Search for the cell housing the specified text and yield its [x, y] center coordinate. 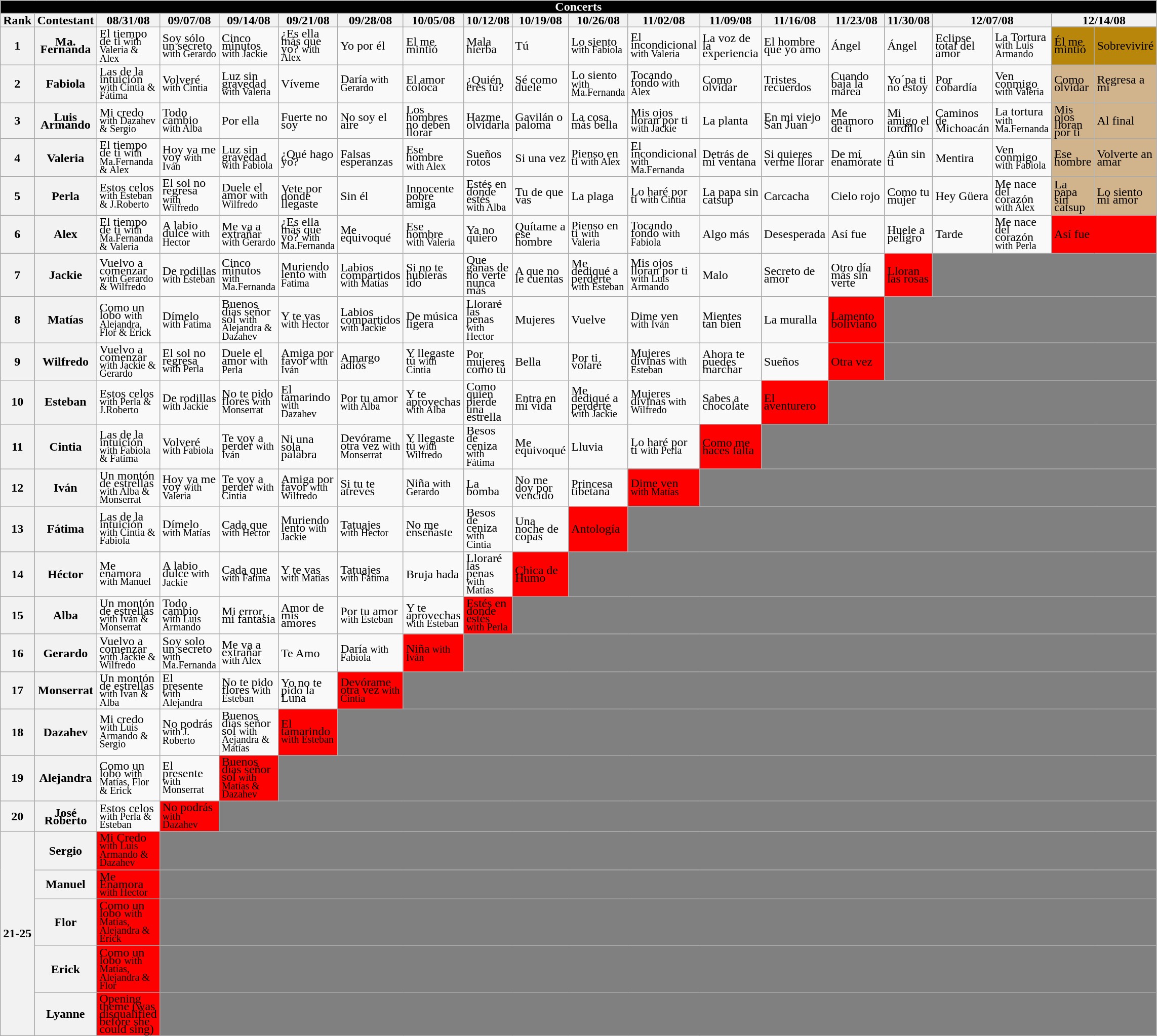
Dime ven with Matías [664, 488]
De música ligera [433, 320]
Lo haré por ti with Perla [664, 447]
El incondicional with Valeria [664, 46]
De rodillas with Esteban [189, 275]
11/30/08 [908, 20]
Las de la intuición with Cintia & Fabiola [128, 529]
Dime ven with Iván [664, 320]
20 [17, 816]
Mientes tan bien [731, 320]
Buenos días señor sol with Matías & Dazahev [248, 778]
La bomba [488, 488]
Tu de que vas [541, 196]
Volverte an amar [1125, 158]
Vuelvo a comenzar with Jackie & Wilfredo [128, 653]
Me dediqué a perderte with Esteban [599, 275]
El amor coloca [433, 84]
Duele el amor with Wilfredo [248, 196]
Flor [66, 922]
16 [17, 653]
Hey Güera [963, 196]
Y llegaste tú with Cintia [433, 362]
El incondicional with Ma.Fernanda [664, 158]
Tristes recuerdos [794, 84]
Aún sin ti [908, 158]
Besos de ceniza with Cintia [488, 529]
Cuando baja la marea [857, 84]
5 [17, 196]
Ya no quiero [488, 234]
Como me haces falta [731, 447]
El tamarindo with Dazahev [308, 402]
Pienso en ti with Alex [599, 158]
4 [17, 158]
¿Qué hago yo? [308, 158]
Si una vez [541, 158]
Cielo rojo [857, 196]
Matías [66, 320]
Soy sólo un secreto with Gerardo [189, 46]
Vete por donde llegaste [308, 196]
Tocando fondo with Fabiola [664, 234]
Estos celos with Perla & Esteban [128, 816]
Hazme olvidarla [488, 121]
Buenos días señor sol with Alejandra & Dazahev [248, 320]
Héctor [66, 574]
Muriendo lento with Jackie [308, 529]
A labio dulce with Hector [189, 234]
El hombre que yo amo [794, 46]
Me va a extrañar with Gerardo [248, 234]
10/05/08 [433, 20]
Si quieres verme llorar [794, 158]
Alejandra [66, 778]
Luz sin gravedad with Fabiola [248, 158]
Carcacha [794, 196]
Si tu te atreves [371, 488]
Erick [66, 969]
La voz de la experiencia [731, 46]
Rank [17, 20]
14 [17, 574]
A labio dulce with Jackie [189, 574]
Cintia [66, 447]
Un montón de estrellas with Ivan & Alba [128, 690]
Mis ojos lloran por ti with Luis Armando [664, 275]
Me nace del corazón with Alex [1022, 196]
Estés en donde estés with Perla [488, 615]
Te voy a perder with Iván [248, 447]
Buenos días señor sol with Aejandra & Matías [248, 732]
Besos de ceniza with Fátima [488, 447]
Dazahev [66, 732]
¿Quién eres tú? [488, 84]
1 [17, 46]
12/14/08 [1104, 20]
Mis ojos lloran por ti with Jackie [664, 121]
Amiga por favor with Wilfredo [308, 488]
Lloraré las penas with Hector [488, 320]
La Tortura with Luis Armando [1022, 46]
Al final [1125, 121]
Por ella [248, 121]
Víveme [308, 84]
Cinco minutos with Jackie [248, 46]
13 [17, 529]
Labios compartidos with Matías [371, 275]
Jackie [66, 275]
Alex [66, 234]
El tiempo de ti with Ma.Fernanda & Alex [128, 158]
17 [17, 690]
Tocando fondo with Alex [664, 84]
Y te aprovechas with Esteban [433, 615]
No me enseñaste [433, 529]
Estos celos with Perla & J.Roberto [128, 402]
Mujeres [541, 320]
Mala hierba [488, 46]
La planta [731, 121]
Estos celos with Esteban & J.Roberto [128, 196]
No te pido flores with Esteban [248, 690]
Monserrat [66, 690]
Las de la intuición with Cintia & Fátima [128, 84]
La tortura with Ma.Fernanda [1022, 121]
Mis ojos lloran por ti [1073, 121]
El sol no regresa with Perla [189, 362]
Las de la intuición with Fabiola & Fatima [128, 447]
12/07/08 [992, 20]
09/28/08 [371, 20]
Ven conmigo with Valeria [1022, 84]
Bella [541, 362]
Caminos de Michoacán [963, 121]
21-25 [17, 934]
Amor de mis amores [308, 615]
Chica de Humo [541, 574]
Fuerte no soy [308, 121]
Princesa tibetana [599, 488]
De mí enamórate [857, 158]
Cinco minutos with Ma.Fernanda [248, 275]
Daría with Gerardo [371, 84]
12 [17, 488]
7 [17, 275]
Otra vez [857, 362]
10/12/08 [488, 20]
Eclipse total del amor [963, 46]
Por tu amor with Alba [371, 402]
Secreto de amor [794, 275]
Que ganas de no verte nunca más [488, 275]
Un montón de estrellas with Iván & Monserrat [128, 615]
Tú [541, 46]
Me nace del corazón with Perla [1022, 234]
Hoy ya me voy with Valeria [189, 488]
Perla [66, 196]
Yo no te pido la Luna [308, 690]
3 [17, 121]
A que no le cuentas [541, 275]
Regresa a mi [1125, 84]
8 [17, 320]
Devórame otra vez with Cintia [371, 690]
No soy el aire [371, 121]
Lo siento mi amor [1125, 196]
El aventurero [794, 402]
10 [17, 402]
Sé como duele [541, 84]
2 [17, 84]
Yo´pa ti no estoy [908, 84]
Devórame otra vez with Monserrat [371, 447]
Alba [66, 615]
Gerardo [66, 653]
Fátima [66, 529]
Lloran las rosas [908, 275]
Volveré with Cintia [189, 84]
Todo cambio with Alba [189, 121]
Fabiola [66, 84]
09/07/08 [189, 20]
Wilfredo [66, 362]
Mentira [963, 158]
El tamarindo with Esteban [308, 732]
Por mujeres como tú [488, 362]
La plaga [599, 196]
¿Es ella más que yo? with Alex [308, 46]
Te Amo [308, 653]
Lo siento with Ma.Fernanda [599, 84]
El tiempo de ti with Valeria & Alex [128, 46]
¿Es ella más que yo? with Ma.Fernanda [308, 234]
9 [17, 362]
Yo por él [371, 46]
Ven conmigo with Fabiola [1022, 158]
Detrás de mi ventana [731, 158]
Me va a extrañar with Alex [248, 653]
Pienso en ti with Valeria [599, 234]
Tarde [963, 234]
Niña with Iván [433, 653]
La muralla [794, 320]
Y te vas with Matías [308, 574]
Como un lobo with Matías, Flor & Erick [128, 778]
Te voy a perder with Cintia [248, 488]
Labios compartidos with Jackie [371, 320]
Esteban [66, 402]
Mi Credo with Luis Armando & Dazahev [128, 851]
Entra en mí vida [541, 402]
Dímelo with Fatima [189, 320]
Y te vas with Hector [308, 320]
Duele el amor with Perla [248, 362]
Mujeres divinas with Esteban [664, 362]
Como un lobo with Matías, Alejandra & Flor [128, 969]
Tatuajes with Fatima [371, 574]
De rodillas with Jackie [189, 402]
09/14/08 [248, 20]
Mi credo with Dazahev & Sergio [128, 121]
Algo más [731, 234]
Ni una sola palabra [308, 447]
Quítame a ese hombre [541, 234]
Como un lobo with Matías, Alejandra & Erick [128, 922]
Sobreviviré [1125, 46]
Ese hombre with Valeria [433, 234]
Y llegaste tú with Wilfredo [433, 447]
Malo [731, 275]
Hoy ya me voy with Iván [189, 158]
No podrás with Dazahev [189, 816]
Una noche de copas [541, 529]
11/02/08 [664, 20]
La cosa más bella [599, 121]
Lluvia [599, 447]
Otro día más sin verte [857, 275]
Como un lobo with Alejandra, Flor & Erick [128, 320]
Lo haré por ti with Cintia [664, 196]
Ma. Fernanda [66, 46]
Me Enamora with Hector [128, 885]
Ese hombre with Alex [433, 158]
Vuelvo a comenzar with Gerardo & Wilfredo [128, 275]
Estés en donde estés with Alba [488, 196]
El me mintió [433, 46]
Y te aprovechas with Alba [433, 402]
Concerts [578, 7]
Iván [66, 488]
11/16/08 [794, 20]
Falsas esperanzas [371, 158]
Amargo adiós [371, 362]
Soy solo un secreto with Ma.Fernanda [189, 653]
Me enamoro de ti [857, 121]
Ese hombre [1073, 158]
11/09/08 [731, 20]
Lo siento with Fabiola [599, 46]
Luz sin gravedad with Valeria [248, 84]
18 [17, 732]
08/31/08 [128, 20]
No podrás with J. Roberto [189, 732]
Gavilán o paloma [541, 121]
Un montón de estrellas with Alba & Monserrat [128, 488]
Niña with Gerardo [433, 488]
Por cobardía [963, 84]
10/19/08 [541, 20]
El sol no regresa with Wilfredo [189, 196]
Tatuajes with Hector [371, 529]
No me doy por vencido [541, 488]
Vuelve [599, 320]
Desesperada [794, 234]
José Roberto [66, 816]
Huele a peligro [908, 234]
Sin él [371, 196]
15 [17, 615]
Si no te hubieras ido [433, 275]
10/26/08 [599, 20]
Sueños rotos [488, 158]
Antología [599, 529]
Sabes a chocolate [731, 402]
6 [17, 234]
Volveré with Fabiola [189, 447]
Contestant [66, 20]
Vuelvo a comenzar with Jackie & Gerardo [128, 362]
Mi amigo el tordillo [908, 121]
Él me mintió [1073, 46]
Lyanne [66, 1014]
Lamento boliviano [857, 320]
En mi viejo San Juan [794, 121]
Dímelo with Matías [189, 529]
El presente with Alejandra [189, 690]
El presente with Monserrat [189, 778]
Amiga por favor with Iván [308, 362]
Todo cambio with Luis Armando [189, 615]
Como quien pierde una estrella [488, 402]
Mi error, mi fantasía [248, 615]
Sueños [794, 362]
Mi credo with Luis Armando & Sergio [128, 732]
Muriendo lento with Fatima [308, 275]
Por ti volaré [599, 362]
Opening theme (was disqualified before she could sing) [128, 1014]
Bruja hada [433, 574]
Ahora te puedes marchar [731, 362]
Me dediqué a perderte with Jackie [599, 402]
Los hombres no deben llorar [433, 121]
Cada que with Fatima [248, 574]
Innocente pobre amiga [433, 196]
19 [17, 778]
Como tu mujer [908, 196]
Manuel [66, 885]
Sergio [66, 851]
Valeria [66, 158]
Por tu amor with Esteban [371, 615]
09/21/08 [308, 20]
Lloraré las penas with Matías [488, 574]
Cada que with Hector [248, 529]
El tiempo de ti with Ma.Fernanda & Valeria [128, 234]
11/23/08 [857, 20]
Me enamora with Manuel [128, 574]
No te pido flores with Monserrat [248, 402]
Luis Armando [66, 121]
Mujeres divinas with Wilfredo [664, 402]
11 [17, 447]
Daría with Fabiola [371, 653]
